Locate the cell with the specified text and output its [X, Y] center coordinate. 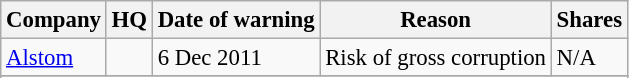
Risk of gross corruption [436, 58]
Shares [589, 20]
HQ [129, 20]
Company [54, 20]
Alstom [54, 58]
N/A [589, 58]
Reason [436, 20]
6 Dec 2011 [236, 58]
Date of warning [236, 20]
